Return (x, y) of the center of cell containing provided text 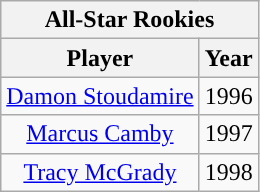
Tracy McGrady (100, 172)
1996 (228, 96)
1997 (228, 134)
All-Star Rookies (130, 20)
Year (228, 58)
Player (100, 58)
Marcus Camby (100, 134)
Damon Stoudamire (100, 96)
1998 (228, 172)
